For the text-containing cell, return its midpoint in (X, Y) coordinate format. 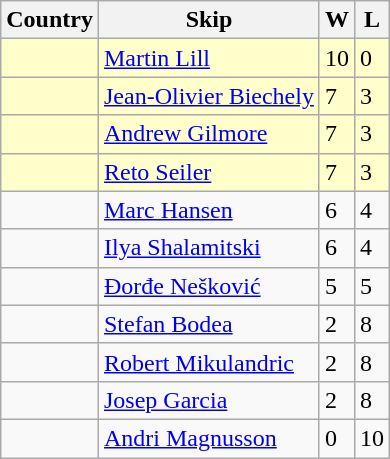
Robert Mikulandric (208, 362)
Country (50, 20)
L (372, 20)
Andrew Gilmore (208, 134)
W (336, 20)
Reto Seiler (208, 172)
Skip (208, 20)
Đorđe Nešković (208, 286)
Jean-Olivier Biechely (208, 96)
Martin Lill (208, 58)
Stefan Bodea (208, 324)
Ilya Shalamitski (208, 248)
Josep Garcia (208, 400)
Marc Hansen (208, 210)
Andri Magnusson (208, 438)
